Return (X, Y) of the center of cell containing provided text 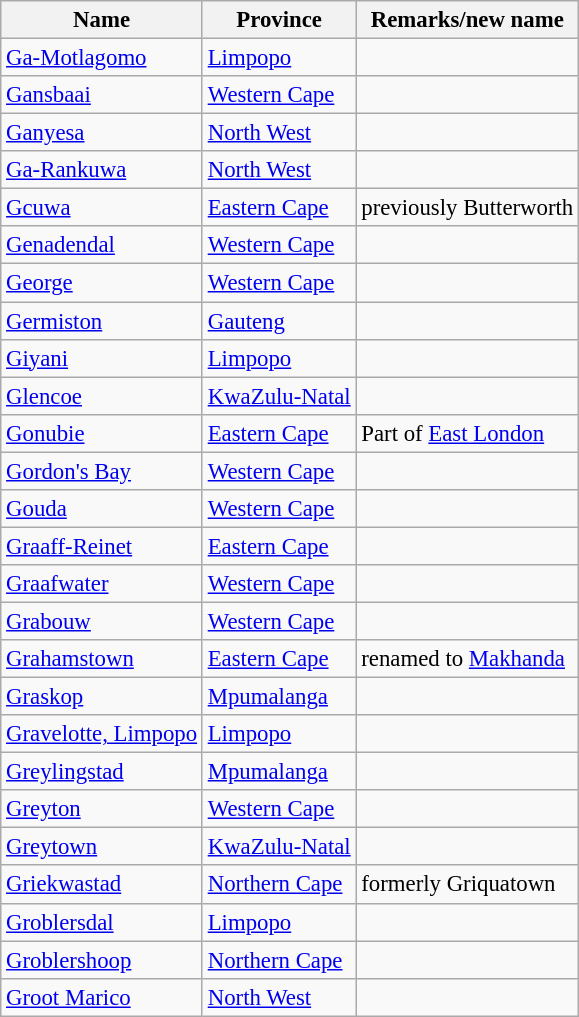
formerly Griquatown (468, 885)
Grahamstown (102, 659)
Graaff-Reinet (102, 546)
Greylingstad (102, 772)
Gouda (102, 509)
Groot Marico (102, 997)
Groblershoop (102, 960)
Greytown (102, 847)
Ganyesa (102, 133)
George (102, 283)
Gravelotte, Limpopo (102, 734)
previously Butterworth (468, 208)
Remarks/new name (468, 20)
Greyton (102, 809)
Gonubie (102, 433)
Griekwastad (102, 885)
Giyani (102, 358)
Ga-Motlagomo (102, 58)
Ga-Rankuwa (102, 170)
Germiston (102, 321)
Grabouw (102, 621)
Gansbaai (102, 95)
Province (279, 20)
Gcuwa (102, 208)
renamed to Makhanda (468, 659)
Gauteng (279, 321)
Genadendal (102, 245)
Gordon's Bay (102, 471)
Part of East London (468, 433)
Name (102, 20)
Graskop (102, 697)
Glencoe (102, 396)
Graafwater (102, 584)
Groblersdal (102, 922)
